Identify which cell holds the provided text, then report its [x, y] central coordinate. 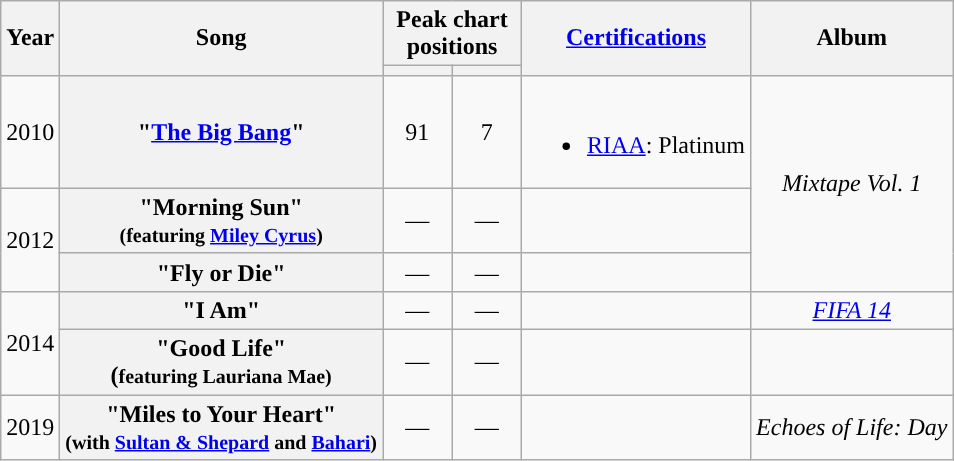
2012 [30, 240]
"Fly or Die" [222, 272]
Certifications [636, 38]
2014 [30, 342]
"Miles to Your Heart" (with Sultan & Shepard and Bahari) [222, 428]
Echoes of Life: Day [852, 428]
2019 [30, 428]
Song [222, 38]
"Good Life" (featuring Lauriana Mae) [222, 362]
"I Am" [222, 310]
91 [418, 132]
Peak chart positions [452, 34]
Album [852, 38]
RIAA: Platinum [636, 132]
"Morning Sun"(featuring Miley Cyrus) [222, 220]
"The Big Bang" [222, 132]
7 [486, 132]
2010 [30, 132]
Mixtape Vol. 1 [852, 183]
FIFA 14 [852, 310]
Year [30, 38]
